For the text-containing cell, return its midpoint in (X, Y) coordinate format. 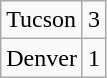
3 (94, 20)
1 (94, 58)
Tucson (42, 20)
Denver (42, 58)
